From the cell containing the given text, extract its center point as [X, Y] coordinate. 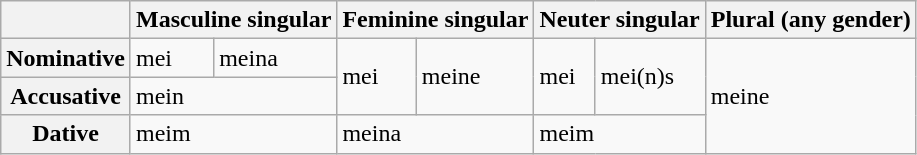
Neuter singular [620, 20]
Nominative [66, 58]
Dative [66, 134]
mein [233, 96]
Feminine singular [436, 20]
mei(n)s [650, 77]
Accusative [66, 96]
Masculine singular [233, 20]
Plural (any gender) [810, 20]
